Determine the [X, Y] coordinate at the center of the cell enclosing the given text.  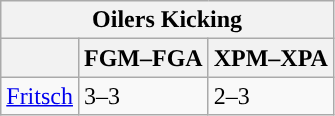
Oilers Kicking [168, 20]
2–3 [270, 96]
3–3 [143, 96]
Fritsch [40, 96]
FGM–FGA [143, 58]
XPM–XPA [270, 58]
